Extract the (x, y) coordinate from the center of the cell holding the provided text.  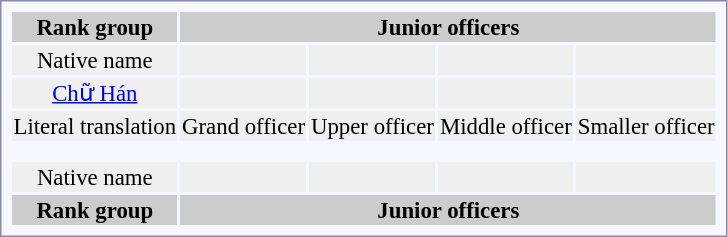
Literal translation (95, 126)
Middle officer (506, 126)
Smaller officer (646, 126)
Upper officer (373, 126)
Chữ Hán (95, 93)
Grand officer (244, 126)
